Search for the cell housing the specified text and yield its (X, Y) center coordinate. 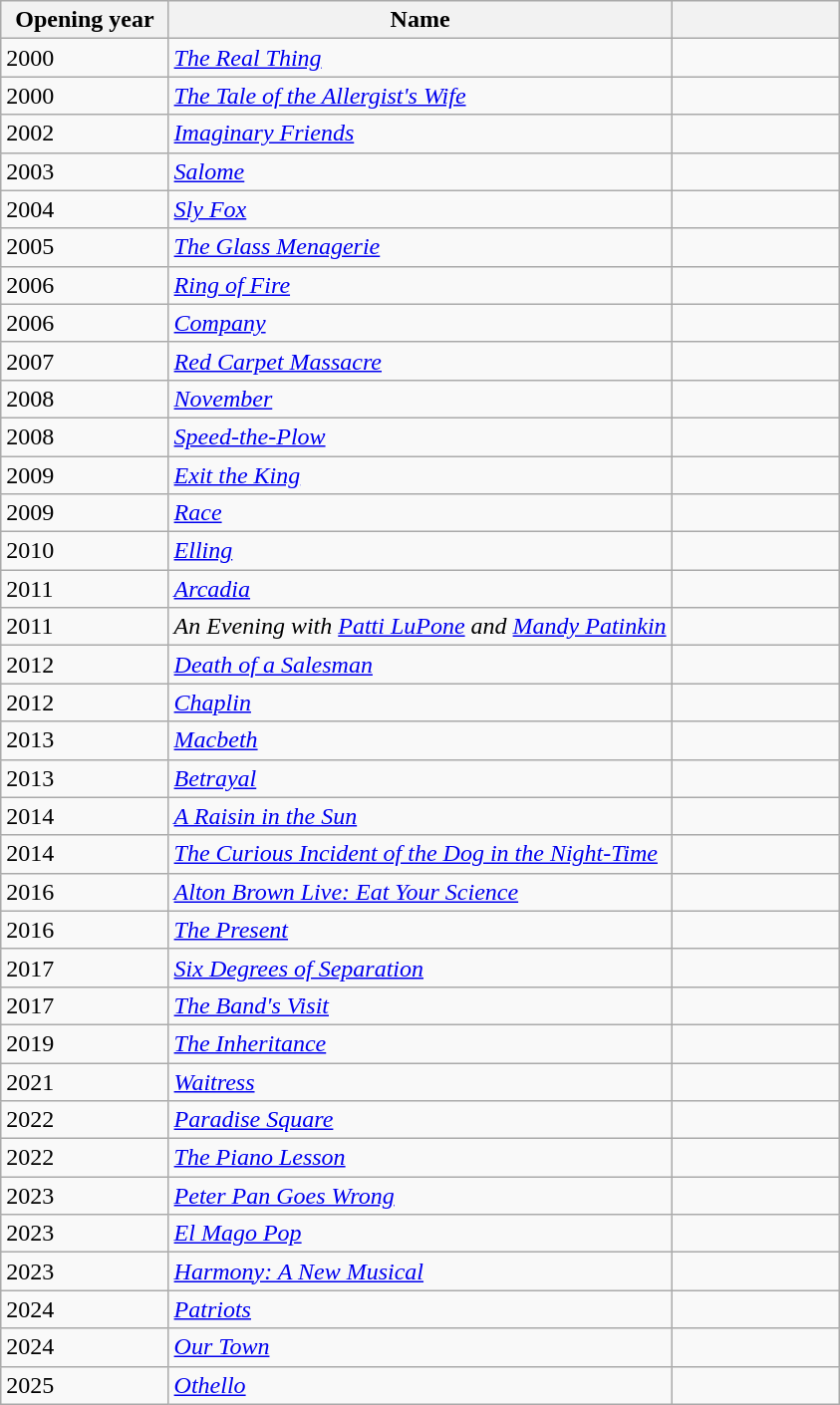
2005 (85, 247)
The Inheritance (420, 1043)
Othello (420, 1385)
2025 (85, 1385)
The Glass Menagerie (420, 247)
The Tale of the Allergist's Wife (420, 96)
Patriots (420, 1309)
Race (420, 513)
Salome (420, 171)
The Present (420, 930)
Elling (420, 551)
The Piano Lesson (420, 1158)
November (420, 399)
Name (420, 20)
Arcadia (420, 589)
Peter Pan Goes Wrong (420, 1196)
2007 (85, 361)
Chaplin (420, 702)
Our Town (420, 1347)
2010 (85, 551)
2003 (85, 171)
The Real Thing (420, 58)
2021 (85, 1081)
Waitress (420, 1081)
The Curious Incident of the Dog in the Night-Time (420, 854)
An Evening with Patti LuPone and Mandy Patinkin (420, 627)
Ring of Fire (420, 285)
Exit the King (420, 475)
Death of a Salesman (420, 665)
Betrayal (420, 778)
El Mago Pop (420, 1234)
Alton Brown Live: Eat Your Science (420, 892)
Imaginary Friends (420, 134)
A Raisin in the Sun (420, 816)
2004 (85, 209)
Company (420, 323)
Paradise Square (420, 1120)
The Band's Visit (420, 1005)
Harmony: A New Musical (420, 1271)
2019 (85, 1043)
Speed-the-Plow (420, 436)
Opening year (85, 20)
Six Degrees of Separation (420, 968)
2002 (85, 134)
Macbeth (420, 740)
Red Carpet Massacre (420, 361)
Sly Fox (420, 209)
